From the cell containing the given text, extract its center point as [X, Y] coordinate. 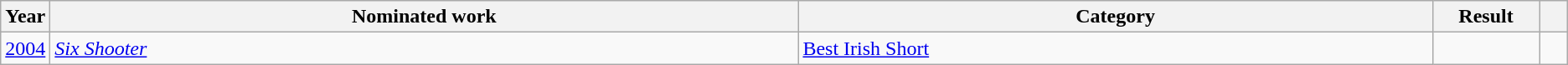
2004 [25, 48]
Year [25, 17]
Six Shooter [424, 48]
Best Irish Short [1116, 48]
Result [1486, 17]
Category [1116, 17]
Nominated work [424, 17]
